Provide the (X, Y) coordinate of the cell's center where the given text is located.  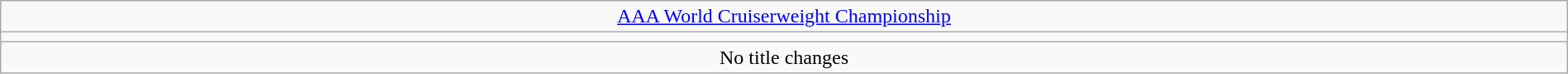
No title changes (784, 57)
AAA World Cruiserweight Championship (784, 17)
